Determine the [x, y] coordinate at the center of the cell enclosing the given text.  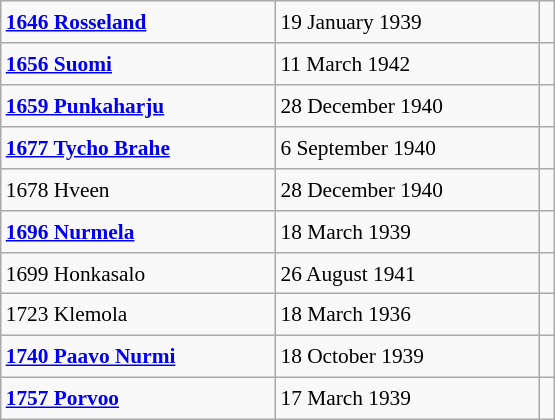
1740 Paavo Nurmi [138, 357]
1699 Honkasalo [138, 273]
1659 Punkaharju [138, 106]
17 March 1939 [407, 399]
1696 Nurmela [138, 231]
6 September 1940 [407, 148]
18 October 1939 [407, 357]
18 March 1936 [407, 315]
11 March 1942 [407, 64]
1656 Suomi [138, 64]
18 March 1939 [407, 231]
1723 Klemola [138, 315]
1678 Hveen [138, 189]
1646 Rosseland [138, 22]
26 August 1941 [407, 273]
1757 Porvoo [138, 399]
1677 Tycho Brahe [138, 148]
19 January 1939 [407, 22]
